For the text-containing cell, return its midpoint in [X, Y] coordinate format. 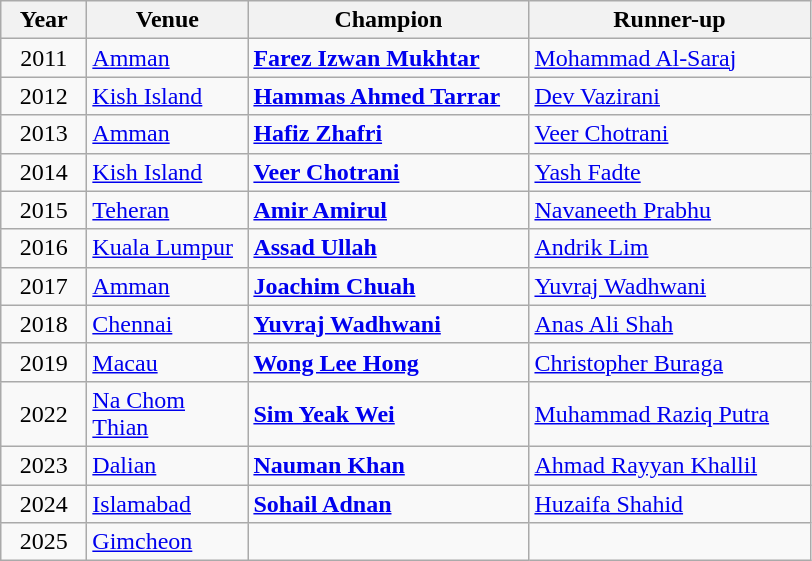
Nauman Khan [388, 465]
Joachim Chuah [388, 286]
Anas Ali Shah [670, 324]
Hafiz Zhafri [388, 134]
2023 [44, 465]
Dev Vazirani [670, 96]
Sim Yeak Wei [388, 414]
Kuala Lumpur [168, 248]
Christopher Buraga [670, 362]
Hammas Ahmed Tarrar [388, 96]
2019 [44, 362]
2012 [44, 96]
2013 [44, 134]
Sohail Adnan [388, 503]
Venue [168, 20]
Gimcheon [168, 542]
Na Chom Thian [168, 414]
Muhammad Raziq Putra [670, 414]
Andrik Lim [670, 248]
2014 [44, 172]
2017 [44, 286]
Assad Ullah [388, 248]
Year [44, 20]
2015 [44, 210]
Chennai [168, 324]
2011 [44, 58]
Huzaifa Shahid [670, 503]
Dalian [168, 465]
Wong Lee Hong [388, 362]
Macau [168, 362]
2022 [44, 414]
Islamabad [168, 503]
Mohammad Al-Saraj [670, 58]
2025 [44, 542]
Farez Izwan Mukhtar [388, 58]
2016 [44, 248]
Teheran [168, 210]
Navaneeth Prabhu [670, 210]
2024 [44, 503]
2018 [44, 324]
Champion [388, 20]
Yash Fadte [670, 172]
Runner-up [670, 20]
Ahmad Rayyan Khallil [670, 465]
Amir Amirul [388, 210]
